Find where the given text appears and provide that cell's center as [X, Y] coordinate. 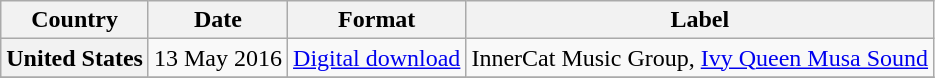
Country [75, 20]
Date [218, 20]
United States [75, 58]
13 May 2016 [218, 58]
Digital download [377, 58]
Label [700, 20]
Format [377, 20]
InnerCat Music Group, Ivy Queen Musa Sound [700, 58]
